Determine the [x, y] coordinate at the center of the cell enclosing the given text.  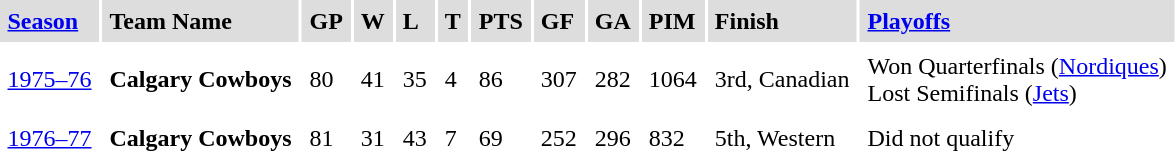
Won Quarterfinals (Nordiques) Lost Semifinals (Jets) [1017, 80]
T [452, 21]
80 [326, 80]
41 [372, 80]
35 [414, 80]
86 [500, 80]
Finish [782, 21]
4 [452, 80]
PIM [672, 21]
L [414, 21]
1975–76 [50, 80]
282 [612, 80]
3rd, Canadian [782, 80]
W [372, 21]
Season [50, 21]
307 [558, 80]
PTS [500, 21]
1064 [672, 80]
Calgary Cowboys [200, 80]
Playoffs [1017, 21]
Team Name [200, 21]
GA [612, 21]
GF [558, 21]
GP [326, 21]
